Extract the (X, Y) coordinate from the center of the cell holding the provided text.  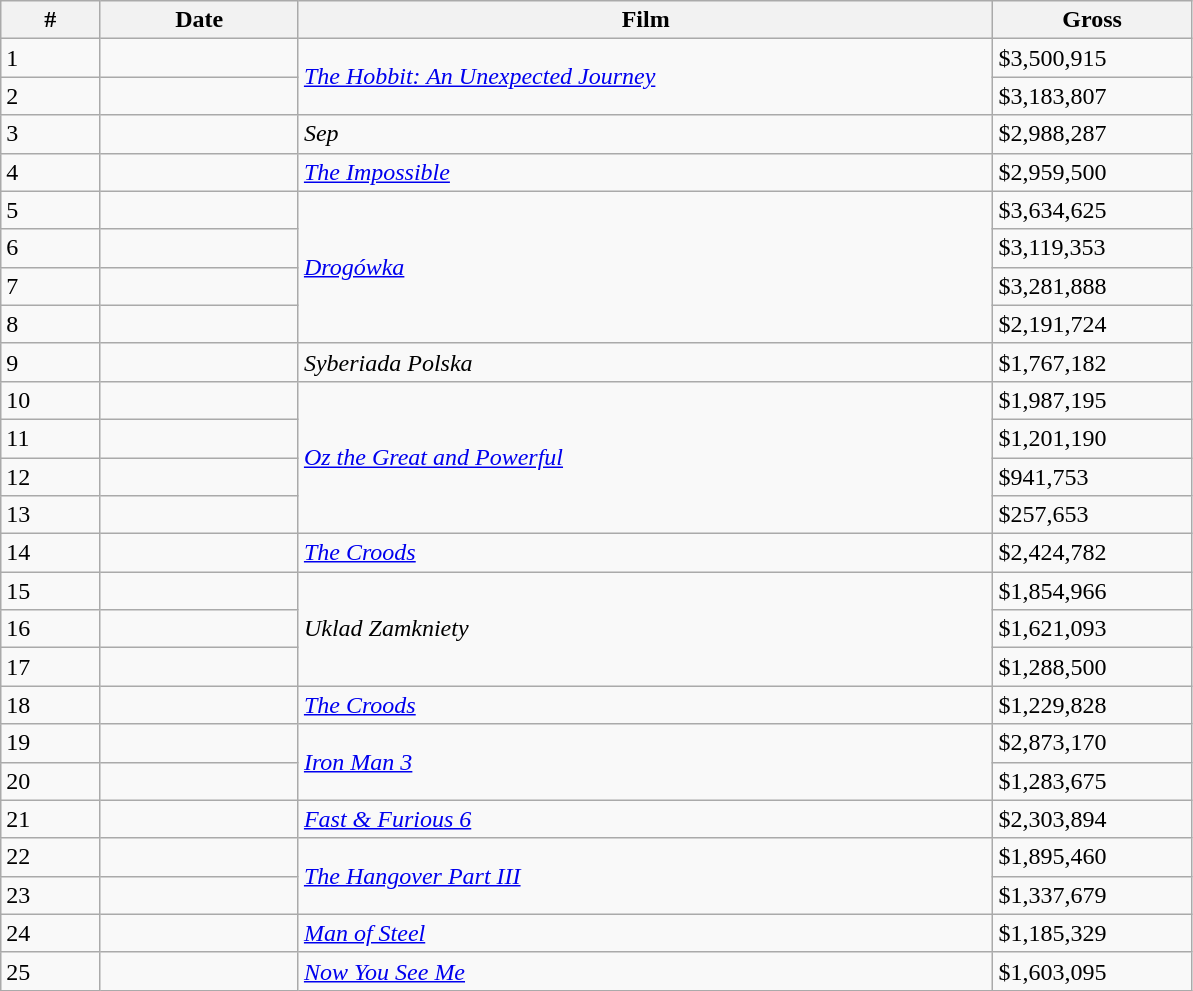
$3,183,807 (1092, 96)
2 (50, 96)
22 (50, 857)
$2,988,287 (1092, 134)
1 (50, 58)
$1,288,500 (1092, 667)
16 (50, 629)
$2,959,500 (1092, 172)
# (50, 20)
14 (50, 553)
9 (50, 362)
$257,653 (1092, 515)
3 (50, 134)
$1,621,093 (1092, 629)
25 (50, 971)
Iron Man 3 (646, 762)
Date (199, 20)
$1,337,679 (1092, 895)
$3,634,625 (1092, 210)
$1,987,195 (1092, 400)
$3,500,915 (1092, 58)
21 (50, 819)
7 (50, 286)
4 (50, 172)
10 (50, 400)
12 (50, 477)
$1,185,329 (1092, 933)
$1,229,828 (1092, 705)
Oz the Great and Powerful (646, 457)
$2,303,894 (1092, 819)
$2,424,782 (1092, 553)
$3,119,353 (1092, 248)
Gross (1092, 20)
$3,281,888 (1092, 286)
$1,895,460 (1092, 857)
The Impossible (646, 172)
18 (50, 705)
Sep (646, 134)
24 (50, 933)
Drogówka (646, 267)
Fast & Furious 6 (646, 819)
$1,283,675 (1092, 781)
$1,201,190 (1092, 438)
Film (646, 20)
The Hangover Part III (646, 876)
5 (50, 210)
Man of Steel (646, 933)
17 (50, 667)
$1,854,966 (1092, 591)
Syberiada Polska (646, 362)
19 (50, 743)
$1,603,095 (1092, 971)
20 (50, 781)
6 (50, 248)
$2,873,170 (1092, 743)
$2,191,724 (1092, 324)
The Hobbit: An Unexpected Journey (646, 77)
Uklad Zamkniety (646, 629)
23 (50, 895)
15 (50, 591)
8 (50, 324)
11 (50, 438)
$1,767,182 (1092, 362)
$941,753 (1092, 477)
Now You See Me (646, 971)
13 (50, 515)
